Capture the cell that displays the provided text and extract its (x, y) central coordinate. 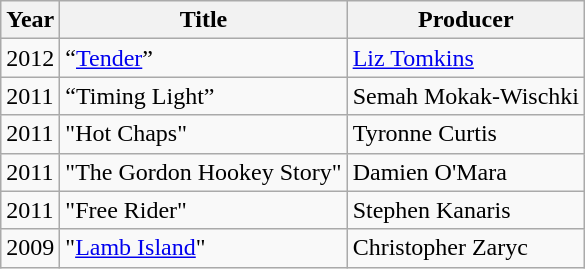
Producer (466, 20)
"Free Rider" (204, 210)
Stephen Kanaris (466, 210)
2012 (30, 58)
Tyronne Curtis (466, 134)
Damien O'Mara (466, 172)
"Hot Chaps" (204, 134)
“Timing Light” (204, 96)
2009 (30, 248)
"Lamb Island" (204, 248)
Christopher Zaryc (466, 248)
Year (30, 20)
Semah Mokak-Wischki (466, 96)
“Tender” (204, 58)
Title (204, 20)
Liz Tomkins (466, 58)
"The Gordon Hookey Story" (204, 172)
